Extract the (X, Y) coordinate from the center of the cell holding the provided text.  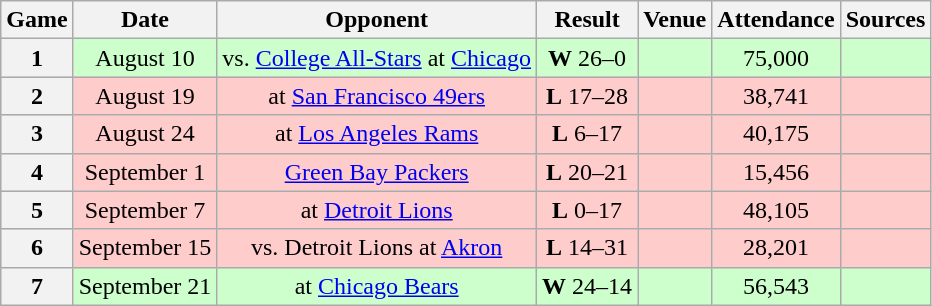
L 6–17 (588, 134)
Opponent (377, 20)
40,175 (776, 134)
September 21 (145, 286)
vs. College All-Stars at Chicago (377, 58)
L 20–21 (588, 172)
5 (37, 210)
75,000 (776, 58)
7 (37, 286)
3 (37, 134)
6 (37, 248)
vs. Detroit Lions at Akron (377, 248)
48,105 (776, 210)
2 (37, 96)
September 7 (145, 210)
Venue (675, 20)
4 (37, 172)
August 19 (145, 96)
28,201 (776, 248)
Green Bay Packers (377, 172)
Game (37, 20)
at Detroit Lions (377, 210)
L 14–31 (588, 248)
at Chicago Bears (377, 286)
Attendance (776, 20)
Sources (886, 20)
at Los Angeles Rams (377, 134)
L 0–17 (588, 210)
L 17–28 (588, 96)
September 1 (145, 172)
38,741 (776, 96)
August 24 (145, 134)
W 26–0 (588, 58)
August 10 (145, 58)
Result (588, 20)
September 15 (145, 248)
56,543 (776, 286)
Date (145, 20)
1 (37, 58)
at San Francisco 49ers (377, 96)
W 24–14 (588, 286)
15,456 (776, 172)
